Pinpoint the cell where the given text exists, returning its (X, Y) midpoint coordinate. 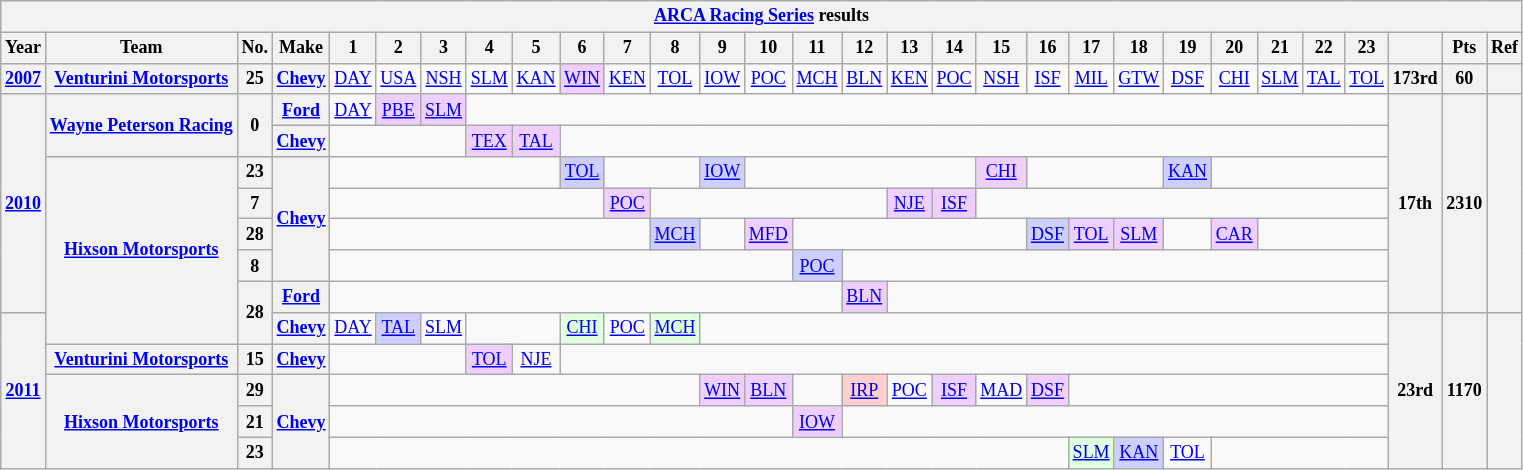
2 (398, 48)
CAR (1234, 234)
GTW (1139, 78)
5 (536, 48)
29 (254, 390)
IRP (864, 390)
6 (582, 48)
23rd (1415, 390)
TEX (489, 140)
16 (1048, 48)
2011 (24, 390)
PBE (398, 110)
18 (1139, 48)
Year (24, 48)
Make (301, 48)
MIL (1091, 78)
9 (722, 48)
1170 (1464, 390)
3 (444, 48)
12 (864, 48)
20 (1234, 48)
19 (1188, 48)
10 (768, 48)
1 (353, 48)
USA (398, 78)
13 (910, 48)
22 (1324, 48)
MAD (1002, 390)
2007 (24, 78)
2010 (24, 203)
Wayne Peterson Racing (141, 125)
Pts (1464, 48)
0 (254, 125)
ARCA Racing Series results (762, 16)
11 (817, 48)
25 (254, 78)
2310 (1464, 203)
Team (141, 48)
14 (954, 48)
60 (1464, 78)
MFD (768, 234)
4 (489, 48)
17 (1091, 48)
17th (1415, 203)
No. (254, 48)
173rd (1415, 78)
Ref (1505, 48)
